Find where the given text appears and provide that cell's center as (x, y) coordinate. 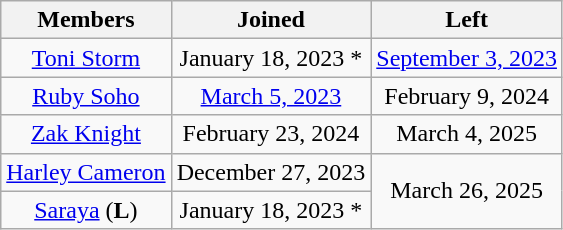
February 9, 2024 (467, 96)
December 27, 2023 (271, 172)
Harley Cameron (86, 172)
Zak Knight (86, 134)
September 3, 2023 (467, 58)
Saraya (L) (86, 210)
Left (467, 20)
Toni Storm (86, 58)
Ruby Soho (86, 96)
Members (86, 20)
March 26, 2025 (467, 191)
Joined (271, 20)
March 4, 2025 (467, 134)
March 5, 2023 (271, 96)
February 23, 2024 (271, 134)
